Determine the [x, y] coordinate at the center of the cell enclosing the given text.  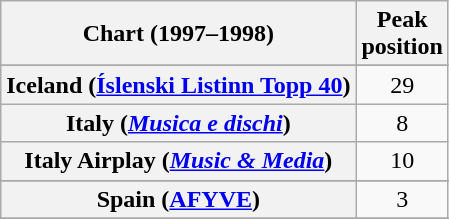
10 [402, 161]
Iceland (Íslenski Listinn Topp 40) [178, 85]
Peakposition [402, 34]
3 [402, 199]
Chart (1997–1998) [178, 34]
8 [402, 123]
29 [402, 85]
Italy Airplay (Music & Media) [178, 161]
Spain (AFYVE) [178, 199]
Italy (Musica e dischi) [178, 123]
